Identify which cell holds the provided text, then report its [x, y] central coordinate. 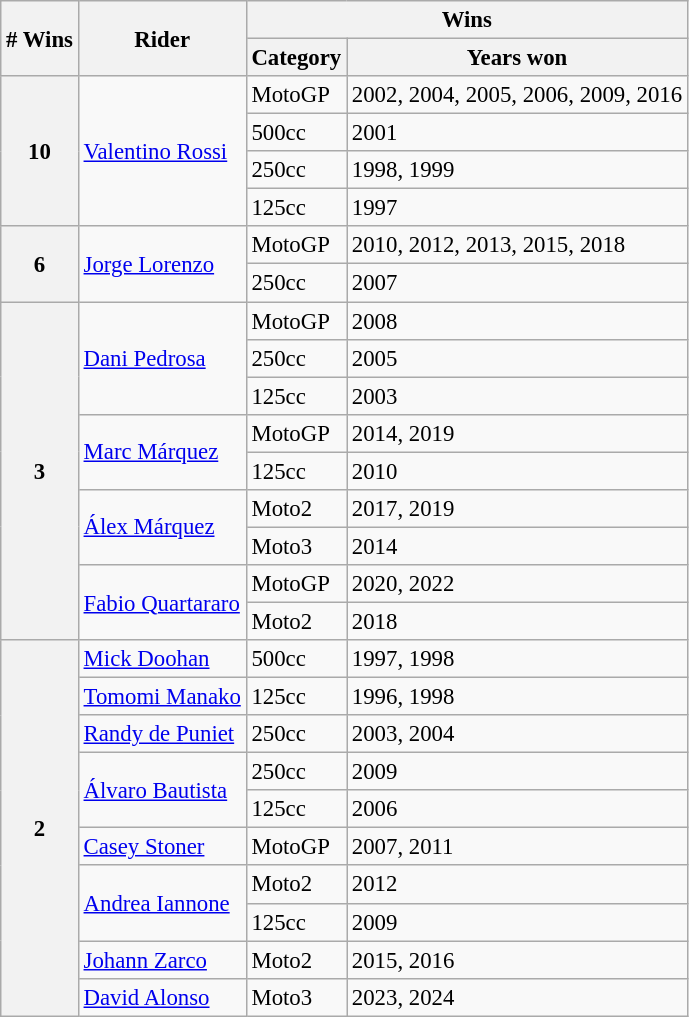
Years won [518, 58]
2017, 2019 [518, 509]
Marc Márquez [162, 452]
Jorge Lorenzo [162, 264]
Andrea Iannone [162, 904]
10 [40, 151]
2002, 2004, 2005, 2006, 2009, 2016 [518, 95]
1998, 1999 [518, 170]
Álvaro Bautista [162, 790]
2008 [518, 321]
2007, 2011 [518, 847]
2003, 2004 [518, 734]
2007 [518, 283]
2001 [518, 133]
2010 [518, 471]
Casey Stoner [162, 847]
1997 [518, 208]
2020, 2022 [518, 584]
Mick Doohan [162, 659]
Johann Zarco [162, 960]
Wins [466, 20]
2005 [518, 358]
Randy de Puniet [162, 734]
Álex Márquez [162, 528]
Category [296, 58]
2018 [518, 621]
2014 [518, 546]
2023, 2024 [518, 997]
1997, 1998 [518, 659]
3 [40, 471]
2014, 2019 [518, 433]
Rider [162, 38]
# Wins [40, 38]
2012 [518, 885]
2006 [518, 809]
Dani Pedrosa [162, 358]
Fabio Quartararo [162, 602]
6 [40, 264]
2003 [518, 396]
David Alonso [162, 997]
Tomomi Manako [162, 697]
1996, 1998 [518, 697]
2010, 2012, 2013, 2015, 2018 [518, 245]
2 [40, 828]
Valentino Rossi [162, 151]
2015, 2016 [518, 960]
